Pinpoint the cell where the given text exists, returning its [x, y] midpoint coordinate. 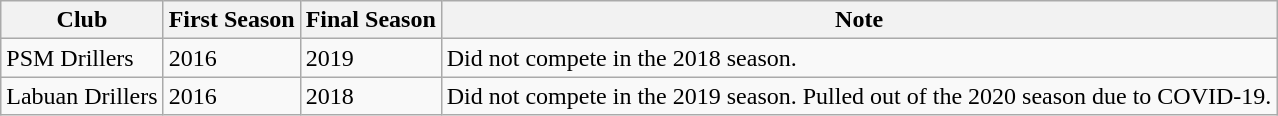
Did not compete in the 2018 season. [859, 58]
Note [859, 20]
PSM Drillers [82, 58]
First Season [232, 20]
2018 [370, 96]
Final Season [370, 20]
Club [82, 20]
Labuan Drillers [82, 96]
Did not compete in the 2019 season. Pulled out of the 2020 season due to COVID-19. [859, 96]
2019 [370, 58]
